Return the (x, y) coordinate for the center point of the cell that contains the specified text.  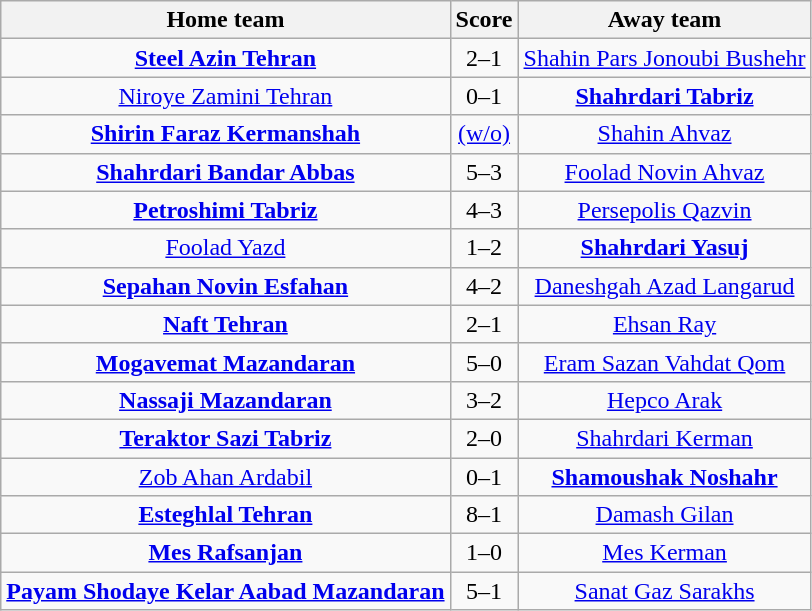
2–0 (484, 438)
5–0 (484, 362)
Shirin Faraz Kermanshah (226, 134)
Steel Azin Tehran (226, 58)
Mes Kerman (664, 553)
Petroshimi Tabriz (226, 210)
Zob Ahan Ardabil (226, 477)
(w/o) (484, 134)
Naft Tehran (226, 324)
Ehsan Ray (664, 324)
Mes Rafsanjan (226, 553)
3–2 (484, 400)
Persepolis Qazvin (664, 210)
Daneshgah Azad Langarud (664, 286)
Teraktor Sazi Tabriz (226, 438)
Eram Sazan Vahdat Qom (664, 362)
Score (484, 20)
5–1 (484, 591)
Esteghlal Tehran (226, 515)
4–3 (484, 210)
Shahrdari Kerman (664, 438)
Away team (664, 20)
Foolad Yazd (226, 248)
Sanat Gaz Sarakhs (664, 591)
5–3 (484, 172)
Payam Shodaye Kelar Aabad Mazandaran (226, 591)
Sepahan Novin Esfahan (226, 286)
Mogavemat Mazandaran (226, 362)
Shahrdari Tabriz (664, 96)
1–2 (484, 248)
Damash Gilan (664, 515)
Shahin Ahvaz (664, 134)
Nassaji Mazandaran (226, 400)
8–1 (484, 515)
Home team (226, 20)
4–2 (484, 286)
Shahrdari Bandar Abbas (226, 172)
Hepco Arak (664, 400)
Niroye Zamini Tehran (226, 96)
Shamoushak Noshahr (664, 477)
Shahin Pars Jonoubi Bushehr (664, 58)
1–0 (484, 553)
Shahrdari Yasuj (664, 248)
Foolad Novin Ahvaz (664, 172)
